Locate the cell with the specified text and output its [X, Y] center coordinate. 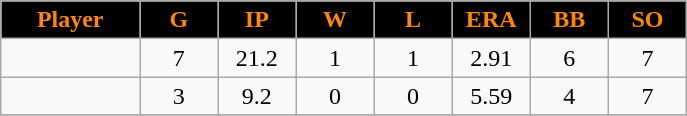
W [335, 20]
L [413, 20]
Player [70, 20]
IP [257, 20]
6 [569, 58]
ERA [491, 20]
21.2 [257, 58]
SO [647, 20]
5.59 [491, 96]
3 [179, 96]
4 [569, 96]
2.91 [491, 58]
G [179, 20]
BB [569, 20]
9.2 [257, 96]
